Determine the [X, Y] coordinate at the center of the cell enclosing the given text.  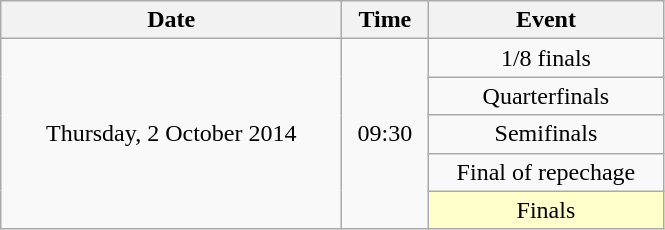
Event [546, 20]
Quarterfinals [546, 96]
Finals [546, 210]
Final of repechage [546, 172]
09:30 [385, 134]
Semifinals [546, 134]
Time [385, 20]
Date [172, 20]
Thursday, 2 October 2014 [172, 134]
1/8 finals [546, 58]
